Locate the cell with the specified text and output its (X, Y) center coordinate. 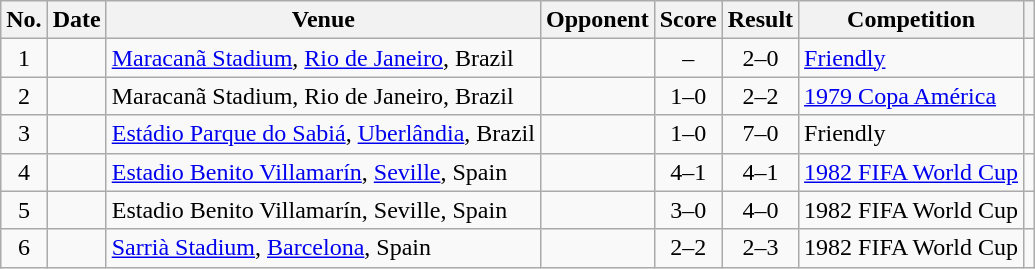
Competition (912, 20)
2–3 (760, 248)
No. (24, 20)
5 (24, 210)
Opponent (597, 20)
6 (24, 248)
2–0 (760, 58)
1 (24, 58)
Date (76, 20)
4–0 (760, 210)
Estádio Parque do Sabiá, Uberlândia, Brazil (323, 134)
1979 Copa América (912, 96)
7–0 (760, 134)
Venue (323, 20)
3–0 (688, 210)
4 (24, 172)
Sarrià Stadium, Barcelona, Spain (323, 248)
Score (688, 20)
– (688, 58)
3 (24, 134)
Result (760, 20)
2 (24, 96)
